Scan for the cell matching the given text and deliver its [x, y] coordinate at center. 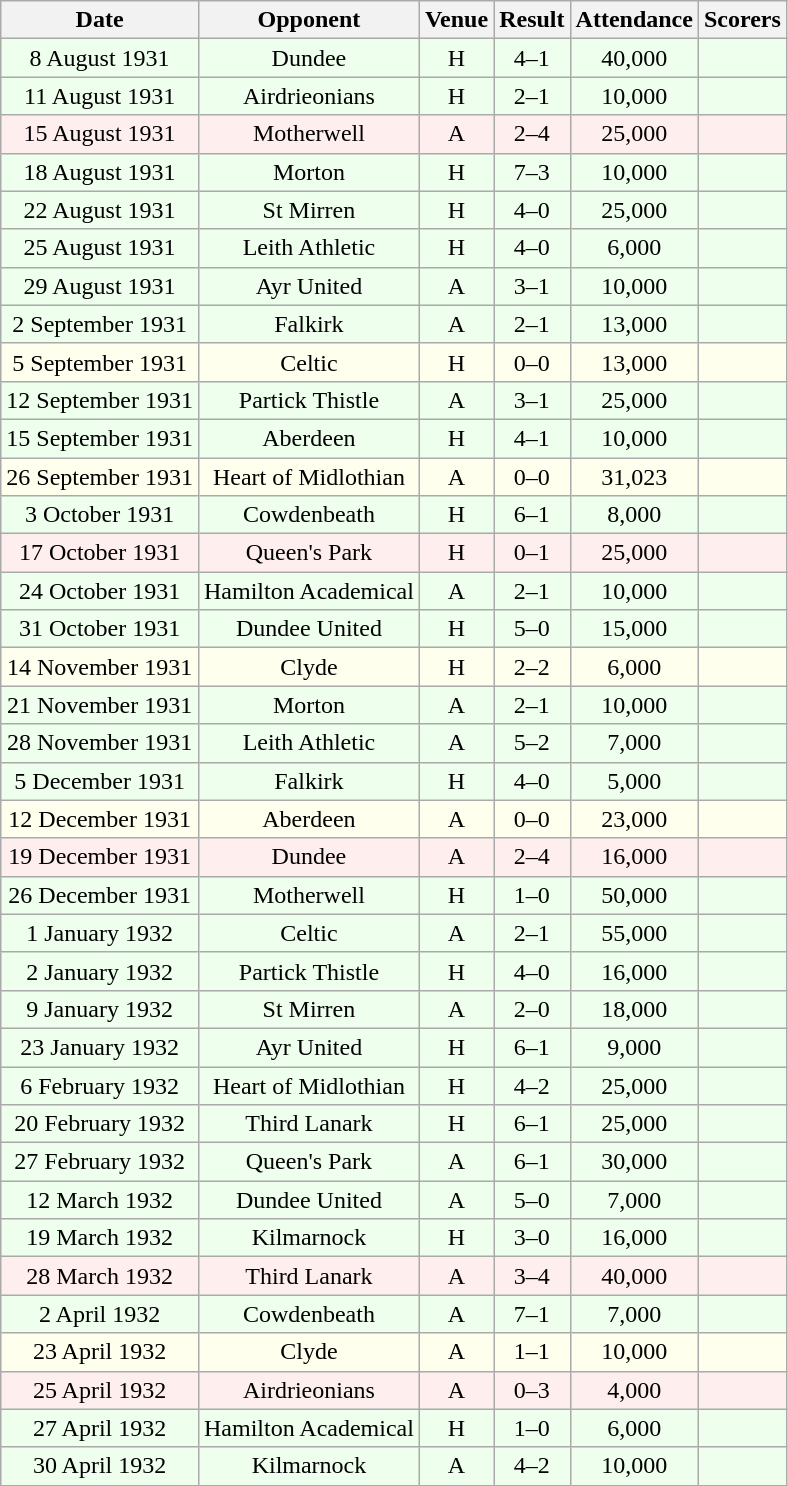
15 August 1931 [100, 134]
Attendance [634, 20]
1 January 1932 [100, 933]
0–3 [532, 1390]
19 December 1931 [100, 857]
55,000 [634, 933]
12 March 1932 [100, 1200]
30,000 [634, 1162]
50,000 [634, 895]
5–2 [532, 743]
2–2 [532, 667]
24 October 1931 [100, 591]
2 April 1932 [100, 1314]
3–4 [532, 1276]
8 August 1931 [100, 58]
7–3 [532, 172]
Venue [456, 20]
23 April 1932 [100, 1352]
11 August 1931 [100, 96]
23 January 1932 [100, 1047]
5 December 1931 [100, 781]
5,000 [634, 781]
14 November 1931 [100, 667]
5 September 1931 [100, 362]
3–0 [532, 1238]
17 October 1931 [100, 553]
28 November 1931 [100, 743]
27 February 1932 [100, 1162]
12 December 1931 [100, 819]
31,023 [634, 477]
6 February 1932 [100, 1085]
4,000 [634, 1390]
29 August 1931 [100, 286]
19 March 1932 [100, 1238]
28 March 1932 [100, 1276]
0–1 [532, 553]
23,000 [634, 819]
18 August 1931 [100, 172]
12 September 1931 [100, 400]
15 September 1931 [100, 438]
20 February 1932 [100, 1124]
8,000 [634, 515]
30 April 1932 [100, 1466]
15,000 [634, 629]
Opponent [308, 20]
9 January 1932 [100, 1009]
1–1 [532, 1352]
3 October 1931 [100, 515]
22 August 1931 [100, 210]
31 October 1931 [100, 629]
2 September 1931 [100, 324]
Scorers [742, 20]
7–1 [532, 1314]
25 August 1931 [100, 248]
9,000 [634, 1047]
2 January 1932 [100, 971]
18,000 [634, 1009]
25 April 1932 [100, 1390]
Date [100, 20]
27 April 1932 [100, 1428]
Result [532, 20]
2–0 [532, 1009]
26 December 1931 [100, 895]
26 September 1931 [100, 477]
21 November 1931 [100, 705]
